Capture the cell that displays the provided text and extract its (x, y) central coordinate. 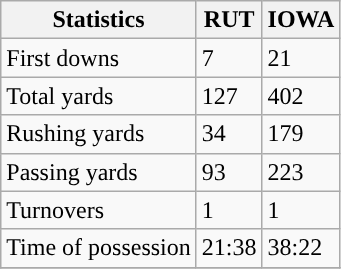
402 (301, 96)
21:38 (229, 248)
34 (229, 134)
Turnovers (99, 210)
127 (229, 96)
Time of possession (99, 248)
223 (301, 172)
Total yards (99, 96)
First downs (99, 58)
RUT (229, 20)
Statistics (99, 20)
179 (301, 134)
Rushing yards (99, 134)
93 (229, 172)
Passing yards (99, 172)
IOWA (301, 20)
38:22 (301, 248)
7 (229, 58)
21 (301, 58)
